Return the [x, y] coordinate for the center point of the cell that contains the specified text.  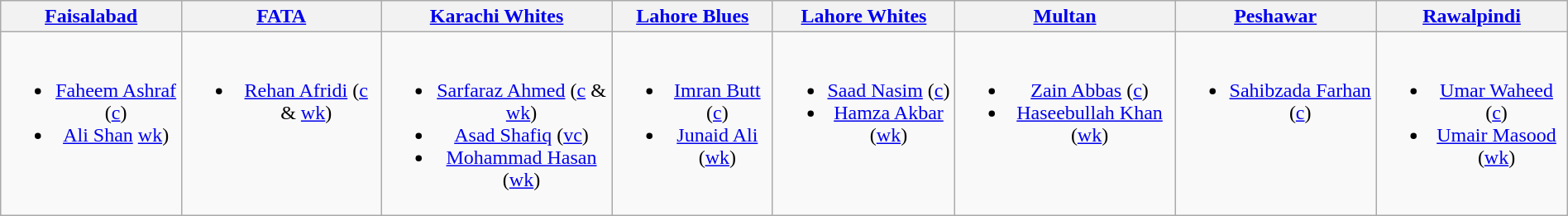
Sahibzada Farhan (c) [1275, 124]
Karachi Whites [496, 17]
Multan [1065, 17]
Lahore Blues [692, 17]
Lahore Whites [863, 17]
FATA [281, 17]
Faheem Ashraf (c)Ali Shan wk) [91, 124]
Rehan Afridi (c & wk) [281, 124]
Zain Abbas (c)Haseebullah Khan (wk) [1065, 124]
Saad Nasim (c)Hamza Akbar (wk) [863, 124]
Imran Butt (c)Junaid Ali (wk) [692, 124]
Umar Waheed (c)Umair Masood (wk) [1472, 124]
Peshawar [1275, 17]
Rawalpindi [1472, 17]
Faisalabad [91, 17]
Sarfaraz Ahmed (c & wk)Asad Shafiq (vc)Mohammad Hasan (wk) [496, 124]
